Output the [x, y] coordinate of the center of the cell containing the given text.  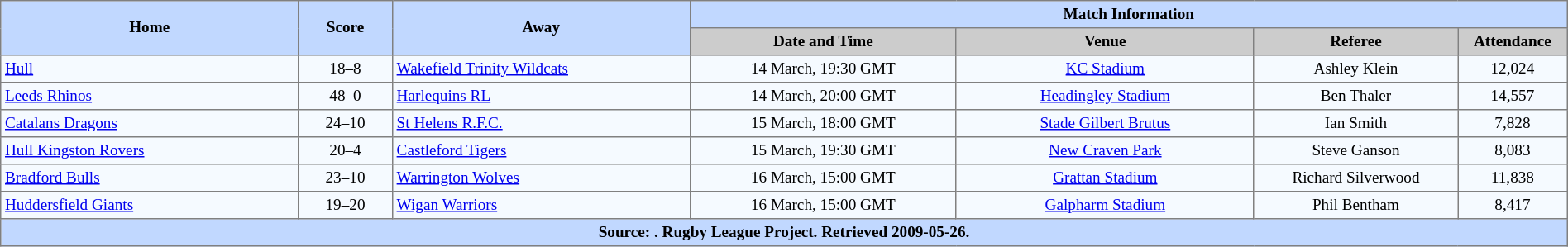
8,083 [1513, 150]
Score [346, 28]
Wakefield Trinity Wildcats [541, 69]
Date and Time [823, 41]
11,838 [1513, 178]
12,024 [1513, 69]
Match Information [1128, 15]
Attendance [1513, 41]
Ian Smith [1355, 124]
Bradford Bulls [150, 178]
Hull Kingston Rovers [150, 150]
Ben Thaler [1355, 96]
14,557 [1513, 96]
48–0 [346, 96]
Ashley Klein [1355, 69]
Away [541, 28]
Steve Ganson [1355, 150]
7,828 [1513, 124]
Hull [150, 69]
15 March, 19:30 GMT [823, 150]
Referee [1355, 41]
Harlequins RL [541, 96]
Huddersfield Giants [150, 205]
23–10 [346, 178]
Phil Bentham [1355, 205]
New Craven Park [1105, 150]
Grattan Stadium [1105, 178]
15 March, 18:00 GMT [823, 124]
KC Stadium [1105, 69]
Home [150, 28]
Castleford Tigers [541, 150]
Catalans Dragons [150, 124]
14 March, 19:30 GMT [823, 69]
Galpharm Stadium [1105, 205]
Headingley Stadium [1105, 96]
20–4 [346, 150]
Stade Gilbert Brutus [1105, 124]
Wigan Warriors [541, 205]
Richard Silverwood [1355, 178]
24–10 [346, 124]
19–20 [346, 205]
Venue [1105, 41]
14 March, 20:00 GMT [823, 96]
Leeds Rhinos [150, 96]
Source: . Rugby League Project. Retrieved 2009-05-26. [784, 233]
18–8 [346, 69]
8,417 [1513, 205]
Warrington Wolves [541, 178]
St Helens R.F.C. [541, 124]
